Capture the cell that displays the provided text and extract its [x, y] central coordinate. 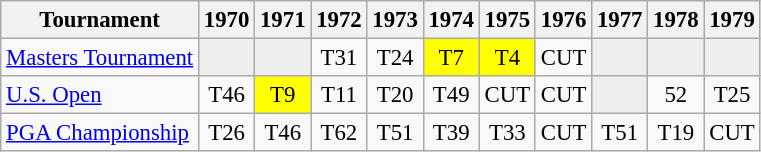
1971 [283, 20]
T11 [339, 95]
1979 [732, 20]
T9 [283, 95]
T26 [227, 133]
T20 [395, 95]
1970 [227, 20]
1977 [620, 20]
Masters Tournament [100, 58]
1974 [451, 20]
PGA Championship [100, 133]
1975 [507, 20]
T25 [732, 95]
T4 [507, 58]
T24 [395, 58]
1978 [676, 20]
T7 [451, 58]
Tournament [100, 20]
52 [676, 95]
T39 [451, 133]
1973 [395, 20]
T31 [339, 58]
1976 [563, 20]
T62 [339, 133]
T49 [451, 95]
U.S. Open [100, 95]
1972 [339, 20]
T33 [507, 133]
T19 [676, 133]
